Return (x, y) of the center of cell containing provided text 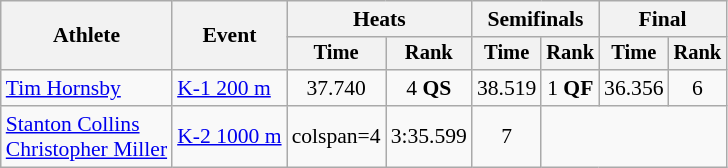
K-1 200 m (229, 88)
Stanton CollinsChristopher Miller (86, 136)
Heats (380, 19)
colspan=4 (336, 136)
Event (229, 36)
1 QF (570, 88)
7 (506, 136)
Tim Hornsby (86, 88)
6 (698, 88)
4 QS (429, 88)
Athlete (86, 36)
38.519 (506, 88)
36.356 (634, 88)
K-2 1000 m (229, 136)
3:35.599 (429, 136)
Final (662, 19)
37.740 (336, 88)
Semifinals (536, 19)
